Find where the given text appears and provide that cell's center as (x, y) coordinate. 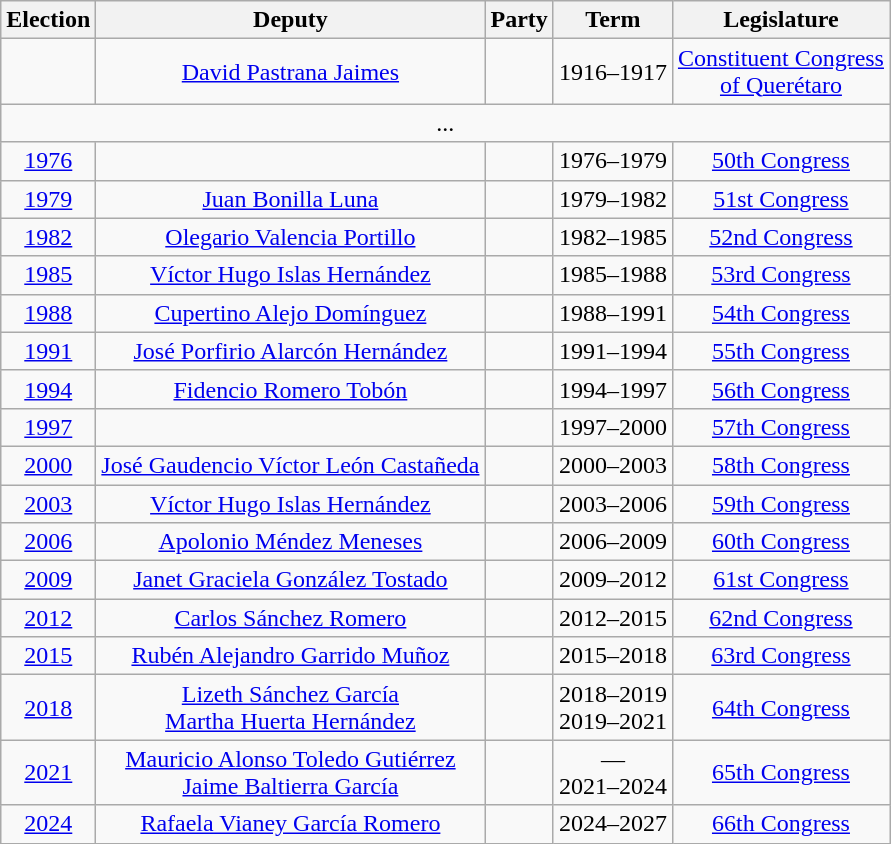
José Gaudencio Víctor León Castañeda (290, 465)
Constituent Congressof Querétaro (780, 72)
1916–1917 (612, 72)
51st Congress (780, 199)
58th Congress (780, 465)
1985 (48, 275)
1997 (48, 427)
2018–20192019–2021 (612, 708)
1979–1982 (612, 199)
2000 (48, 465)
2012–2015 (612, 618)
1994 (48, 389)
1988 (48, 313)
2024 (48, 824)
Lizeth Sánchez GarcíaMartha Huerta Hernández (290, 708)
64th Congress (780, 708)
60th Congress (780, 542)
2006 (48, 542)
Deputy (290, 20)
1976 (48, 161)
56th Congress (780, 389)
Rubén Alejandro Garrido Muñoz (290, 656)
2009–2012 (612, 580)
2015–2018 (612, 656)
2012 (48, 618)
1976–1979 (612, 161)
Party (519, 20)
1988–1991 (612, 313)
Juan Bonilla Luna (290, 199)
2021 (48, 772)
1985–1988 (612, 275)
52nd Congress (780, 237)
Olegario Valencia Portillo (290, 237)
1982–1985 (612, 237)
65th Congress (780, 772)
63rd Congress (780, 656)
Carlos Sánchez Romero (290, 618)
50th Congress (780, 161)
1991 (48, 351)
Rafaela Vianey García Romero (290, 824)
62nd Congress (780, 618)
—2021–2024 (612, 772)
Fidencio Romero Tobón (290, 389)
59th Congress (780, 503)
2006–2009 (612, 542)
Mauricio Alonso Toledo GutiérrezJaime Baltierra García (290, 772)
Janet Graciela González Tostado (290, 580)
Election (48, 20)
Term (612, 20)
2000–2003 (612, 465)
55th Congress (780, 351)
57th Congress (780, 427)
1979 (48, 199)
2009 (48, 580)
2003 (48, 503)
Cupertino Alejo Domínguez (290, 313)
61st Congress (780, 580)
David Pastrana Jaimes (290, 72)
66th Congress (780, 824)
Apolonio Méndez Meneses (290, 542)
José Porfirio Alarcón Hernández (290, 351)
1991–1994 (612, 351)
1982 (48, 237)
53rd Congress (780, 275)
1994–1997 (612, 389)
2018 (48, 708)
... (446, 123)
2024–2027 (612, 824)
2003–2006 (612, 503)
2015 (48, 656)
Legislature (780, 20)
54th Congress (780, 313)
1997–2000 (612, 427)
